Pinpoint the cell where the given text exists, returning its (x, y) midpoint coordinate. 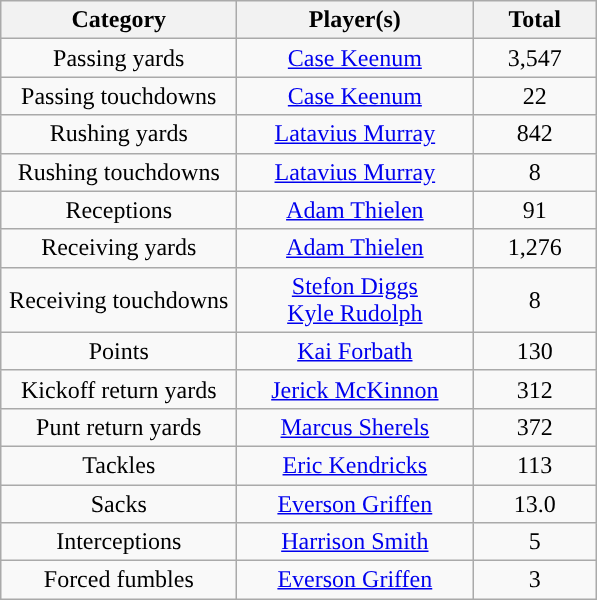
3 (535, 580)
91 (535, 210)
Category (119, 20)
22 (535, 96)
Jerick McKinnon (355, 389)
Forced fumbles (119, 580)
3,547 (535, 58)
Receptions (119, 210)
Kickoff return yards (119, 389)
Sacks (119, 503)
312 (535, 389)
842 (535, 134)
Receiving touchdowns (119, 300)
Points (119, 351)
Passing touchdowns (119, 96)
Stefon DiggsKyle Rudolph (355, 300)
Punt return yards (119, 427)
Total (535, 20)
13.0 (535, 503)
Eric Kendricks (355, 465)
1,276 (535, 248)
5 (535, 542)
Marcus Sherels (355, 427)
Receiving yards (119, 248)
Rushing yards (119, 134)
Interceptions (119, 542)
Harrison Smith (355, 542)
Tackles (119, 465)
113 (535, 465)
Passing yards (119, 58)
Kai Forbath (355, 351)
Player(s) (355, 20)
Rushing touchdowns (119, 172)
372 (535, 427)
130 (535, 351)
